Pinpoint the cell where the given text exists, returning its [X, Y] midpoint coordinate. 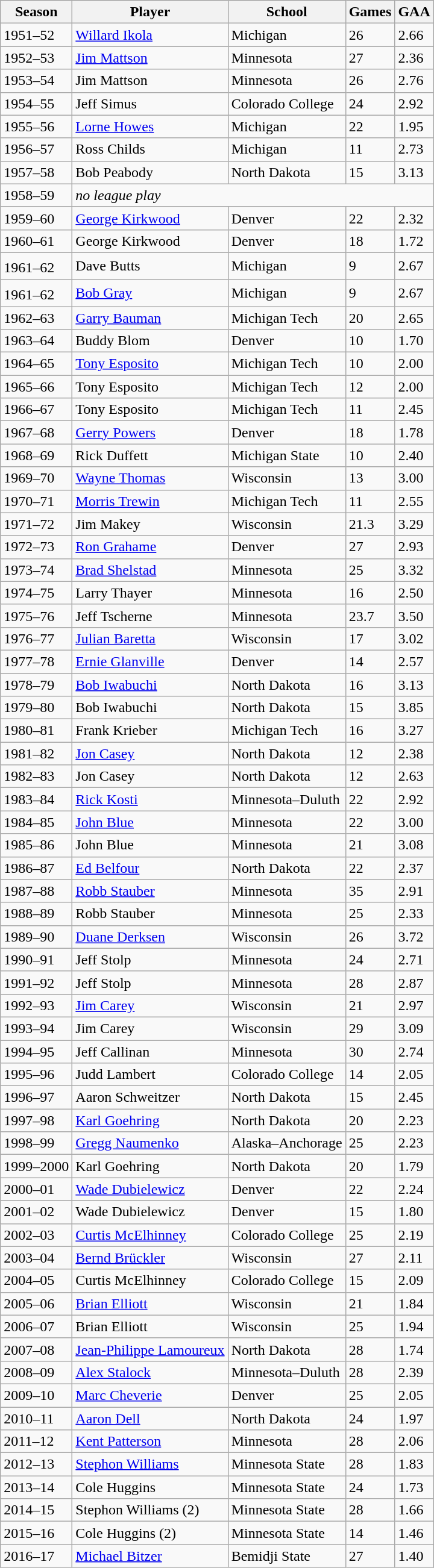
1.79 [414, 1166]
1967–68 [36, 433]
2.11 [414, 1258]
Aaron Dell [150, 1419]
2008–09 [36, 1372]
2.40 [414, 455]
2.32 [414, 218]
2.65 [414, 318]
1972–73 [36, 547]
1991–92 [36, 982]
1995–96 [36, 1075]
2.73 [414, 149]
2.87 [414, 982]
Marc Cheverie [150, 1395]
1973–74 [36, 570]
2003–04 [36, 1258]
Kent Patterson [150, 1441]
1963–64 [36, 341]
3.50 [414, 616]
1.83 [414, 1464]
1.40 [414, 1556]
Aaron Schweitzer [150, 1098]
Willard Ikola [150, 35]
1981–82 [36, 754]
1.94 [414, 1326]
1979–80 [36, 708]
1971–72 [36, 524]
1988–89 [36, 914]
Michael Bitzer [150, 1556]
Cole Huggins [150, 1487]
1962–63 [36, 318]
2006–07 [36, 1326]
1989–90 [36, 937]
1975–76 [36, 616]
1985–86 [36, 845]
23.7 [370, 616]
Judd Lambert [150, 1075]
Duane Derksen [150, 937]
Jeff Callinan [150, 1052]
3.85 [414, 708]
1955–56 [36, 127]
30 [370, 1052]
Rick Duffett [150, 455]
1.72 [414, 241]
Jim Makey [150, 524]
1960–61 [36, 241]
2.19 [414, 1235]
1983–84 [36, 799]
2.24 [414, 1189]
2.39 [414, 1372]
1.97 [414, 1419]
Buddy Blom [150, 341]
Bemidji State [287, 1556]
1957–58 [36, 172]
Wayne Thomas [150, 478]
Bob Gray [150, 293]
1966–67 [36, 410]
Jeff Simus [150, 104]
3.09 [414, 1028]
1958–59 [36, 195]
Michigan State [287, 455]
1990–91 [36, 960]
1968–69 [36, 455]
1980–81 [36, 731]
Jean-Philippe Lamoureux [150, 1349]
Games [370, 12]
1977–78 [36, 661]
1969–70 [36, 478]
1999–2000 [36, 1166]
1984–85 [36, 822]
Lorne Howes [150, 127]
Ross Childs [150, 149]
1994–95 [36, 1052]
1.66 [414, 1510]
2012–13 [36, 1464]
1952–53 [36, 58]
1954–55 [36, 104]
2013–14 [36, 1487]
1970–71 [36, 501]
Player [150, 12]
2014–15 [36, 1510]
1996–97 [36, 1098]
2.93 [414, 547]
1965–66 [36, 387]
13 [370, 478]
Ron Grahame [150, 547]
2.91 [414, 891]
Ernie Glanville [150, 661]
2007–08 [36, 1349]
Alaska–Anchorage [287, 1143]
2.09 [414, 1281]
1.84 [414, 1304]
1.74 [414, 1349]
Ed Belfour [150, 868]
2.57 [414, 661]
GAA [414, 12]
2.50 [414, 593]
1986–87 [36, 868]
1.73 [414, 1487]
Garry Bauman [150, 318]
School [287, 12]
1.95 [414, 127]
1.80 [414, 1212]
Larry Thayer [150, 593]
1951–52 [36, 35]
2.97 [414, 1005]
1.78 [414, 433]
1976–77 [36, 639]
29 [370, 1028]
2001–02 [36, 1212]
Frank Krieber [150, 731]
Morris Trewin [150, 501]
Gregg Naumenko [150, 1143]
1998–99 [36, 1143]
1964–65 [36, 364]
Cole Huggins (2) [150, 1533]
2.06 [414, 1441]
Gerry Powers [150, 433]
2005–06 [36, 1304]
1987–88 [36, 891]
2.37 [414, 868]
2.33 [414, 914]
Dave Butts [150, 266]
1974–75 [36, 593]
Stephon Williams [150, 1464]
Alex Stalock [150, 1372]
2.76 [414, 81]
1956–57 [36, 149]
3.08 [414, 845]
35 [370, 891]
1.46 [414, 1533]
1982–83 [36, 776]
Bob Peabody [150, 172]
2.66 [414, 35]
Julian Baretta [150, 639]
1992–93 [36, 1005]
3.32 [414, 570]
2011–12 [36, 1441]
17 [370, 639]
1953–54 [36, 81]
Bernd Brückler [150, 1258]
1959–60 [36, 218]
2015–16 [36, 1533]
3.29 [414, 524]
2.74 [414, 1052]
2.63 [414, 776]
Jeff Tscherne [150, 616]
1978–79 [36, 685]
1.70 [414, 341]
Brad Shelstad [150, 570]
2.71 [414, 960]
2.36 [414, 58]
2009–10 [36, 1395]
Stephon Williams (2) [150, 1510]
2016–17 [36, 1556]
2000–01 [36, 1189]
no league play [253, 195]
2002–03 [36, 1235]
1993–94 [36, 1028]
2010–11 [36, 1419]
3.27 [414, 731]
Rick Kosti [150, 799]
3.02 [414, 639]
2.55 [414, 501]
3.72 [414, 937]
2004–05 [36, 1281]
Season [36, 12]
21.3 [370, 524]
1997–98 [36, 1120]
2.38 [414, 754]
